Find where the given text appears and provide that cell's center as [x, y] coordinate. 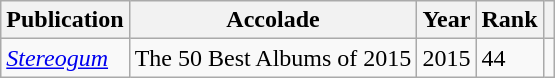
The 50 Best Albums of 2015 [273, 58]
Year [446, 20]
2015 [446, 58]
44 [510, 58]
Stereogum [65, 58]
Publication [65, 20]
Rank [510, 20]
Accolade [273, 20]
